From the cell containing the given text, extract its center point as (X, Y) coordinate. 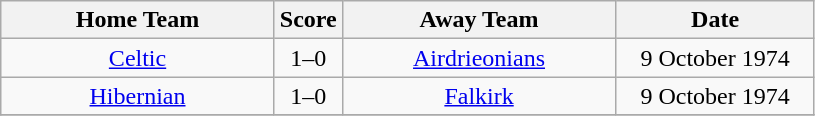
Airdrieonians (479, 58)
Falkirk (479, 96)
Score (308, 20)
Celtic (138, 58)
Hibernian (138, 96)
Date (716, 20)
Away Team (479, 20)
Home Team (138, 20)
